Return the (X, Y) coordinate for the center point of the cell that contains the specified text.  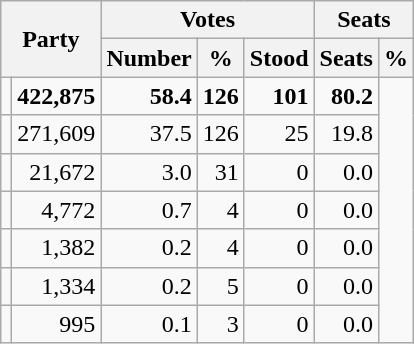
1,382 (56, 248)
31 (220, 172)
3 (220, 324)
0.7 (149, 210)
Votes (208, 20)
1,334 (56, 286)
Number (149, 58)
4,772 (56, 210)
101 (279, 96)
5 (220, 286)
25 (279, 134)
21,672 (56, 172)
271,609 (56, 134)
58.4 (149, 96)
422,875 (56, 96)
Stood (279, 58)
3.0 (149, 172)
80.2 (346, 96)
995 (56, 324)
0.1 (149, 324)
19.8 (346, 134)
Party (51, 39)
37.5 (149, 134)
